Extract the (x, y) coordinate from the center of the cell holding the provided text.  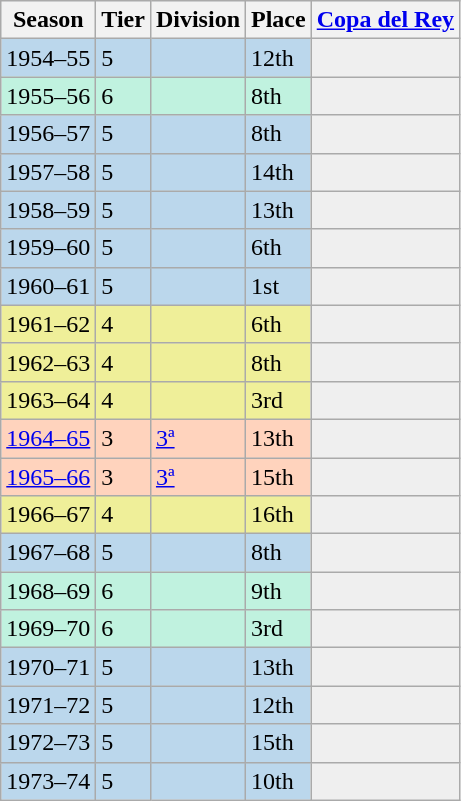
1965–66 (48, 477)
9th (279, 591)
1970–71 (48, 667)
1961–62 (48, 324)
16th (279, 515)
1954–55 (48, 58)
1972–73 (48, 743)
1958–59 (48, 210)
1968–69 (48, 591)
Season (48, 20)
Place (279, 20)
1962–63 (48, 362)
1973–74 (48, 781)
14th (279, 172)
Copa del Rey (385, 20)
1956–57 (48, 134)
1957–58 (48, 172)
1960–61 (48, 286)
1st (279, 286)
1966–67 (48, 515)
1963–64 (48, 400)
Division (198, 20)
Tier (124, 20)
1967–68 (48, 553)
10th (279, 781)
1964–65 (48, 438)
1955–56 (48, 96)
1959–60 (48, 248)
1969–70 (48, 629)
1971–72 (48, 705)
